Output the (x, y) coordinate of the center of the cell containing the given text.  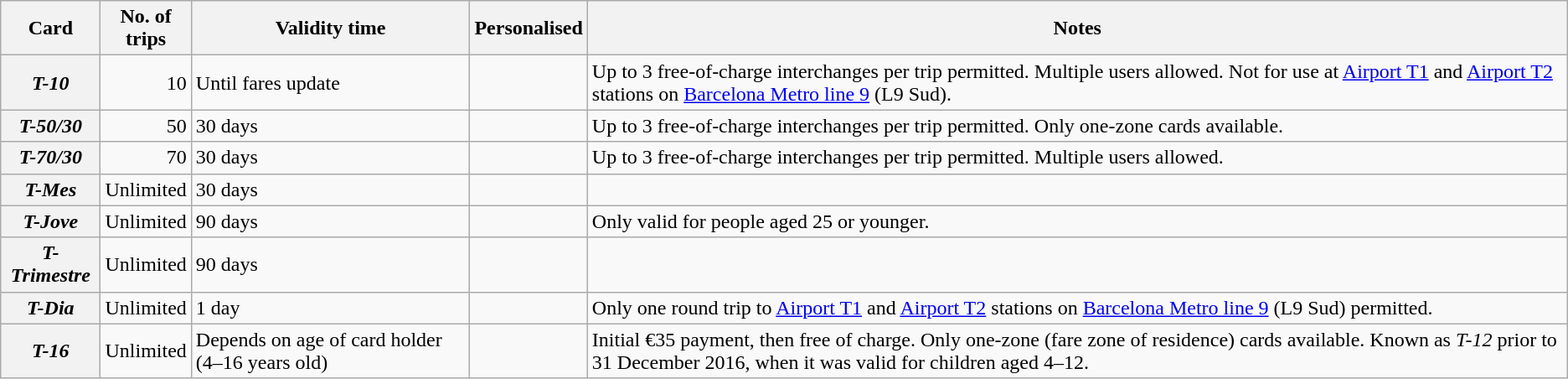
No. of trips (146, 29)
T-Trimestre (50, 265)
T-10 (50, 82)
Until fares update (330, 82)
T-Mes (50, 189)
10 (146, 82)
70 (146, 158)
T-50/30 (50, 126)
Card (50, 29)
50 (146, 126)
Notes (1077, 29)
T-Jove (50, 221)
Only one round trip to Airport T1 and Airport T2 stations on Barcelona Metro line 9 (L9 Sud) permitted. (1077, 308)
Personalised (529, 29)
Validity time (330, 29)
Only valid for people aged 25 or younger. (1077, 221)
T-Dia (50, 308)
Up to 3 free-of-charge interchanges per trip permitted. Only one-zone cards available. (1077, 126)
T-70/30 (50, 158)
T-16 (50, 350)
Depends on age of card holder (4–16 years old) (330, 350)
1 day (330, 308)
Up to 3 free-of-charge interchanges per trip permitted. Multiple users allowed. (1077, 158)
